For the text-containing cell, return its midpoint in [X, Y] coordinate format. 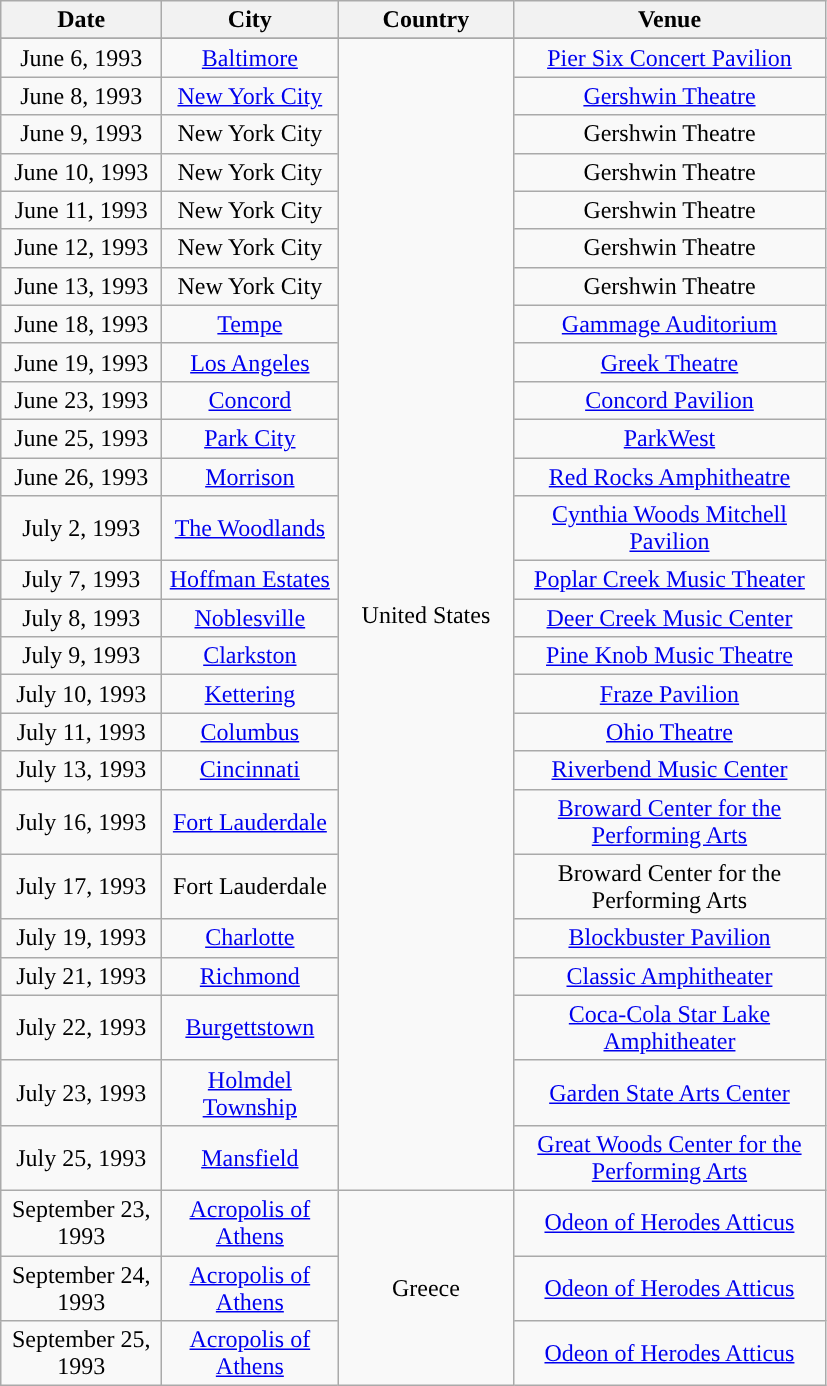
Tempe [250, 324]
July 9, 1993 [82, 656]
September 25, 1993 [82, 1354]
Greece [426, 1288]
September 24, 1993 [82, 1288]
Noblesville [250, 618]
June 8, 1993 [82, 96]
Clarkston [250, 656]
Morrison [250, 477]
July 2, 1993 [82, 528]
Richmond [250, 976]
July 17, 1993 [82, 886]
Pier Six Concert Pavilion [670, 58]
July 25, 1993 [82, 1158]
Ohio Theatre [670, 732]
Baltimore [250, 58]
June 9, 1993 [82, 134]
July 13, 1993 [82, 770]
Great Woods Center for the Performing Arts [670, 1158]
Venue [670, 20]
Concord Pavilion [670, 400]
June 19, 1993 [82, 362]
Cincinnati [250, 770]
June 23, 1993 [82, 400]
September 23, 1993 [82, 1222]
June 13, 1993 [82, 286]
June 26, 1993 [82, 477]
Los Angeles [250, 362]
Deer Creek Music Center [670, 618]
Poplar Creek Music Theater [670, 580]
Park City [250, 438]
June 25, 1993 [82, 438]
July 10, 1993 [82, 694]
July 19, 1993 [82, 938]
Coca-Cola Star Lake Amphitheater [670, 1028]
Mansfield [250, 1158]
June 18, 1993 [82, 324]
Fraze Pavilion [670, 694]
June 12, 1993 [82, 248]
The Woodlands [250, 528]
Blockbuster Pavilion [670, 938]
Burgettstown [250, 1028]
Kettering [250, 694]
Classic Amphitheater [670, 976]
Gammage Auditorium [670, 324]
Greek Theatre [670, 362]
Riverbend Music Center [670, 770]
July 22, 1993 [82, 1028]
June 6, 1993 [82, 58]
Concord [250, 400]
Columbus [250, 732]
July 16, 1993 [82, 822]
Red Rocks Amphitheatre [670, 477]
July 23, 1993 [82, 1092]
Charlotte [250, 938]
Pine Knob Music Theatre [670, 656]
Date [82, 20]
Cynthia Woods Mitchell Pavilion [670, 528]
July 8, 1993 [82, 618]
July 11, 1993 [82, 732]
July 21, 1993 [82, 976]
Hoffman Estates [250, 580]
City [250, 20]
June 10, 1993 [82, 172]
Garden State Arts Center [670, 1092]
United States [426, 615]
ParkWest [670, 438]
Holmdel Township [250, 1092]
July 7, 1993 [82, 580]
June 11, 1993 [82, 210]
Country [426, 20]
